Return (X, Y) of the center of cell containing provided text 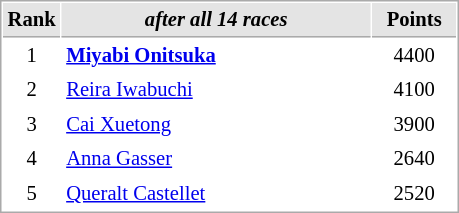
Anna Gasser (216, 158)
Points (414, 20)
3 (32, 124)
1 (32, 56)
Cai Xuetong (216, 124)
2640 (414, 158)
4 (32, 158)
5 (32, 194)
after all 14 races (216, 20)
2 (32, 90)
4100 (414, 90)
2520 (414, 194)
3900 (414, 124)
Miyabi Onitsuka (216, 56)
Reira Iwabuchi (216, 90)
Rank (32, 20)
4400 (414, 56)
Queralt Castellet (216, 194)
